Pinpoint the cell where the given text exists, returning its [x, y] midpoint coordinate. 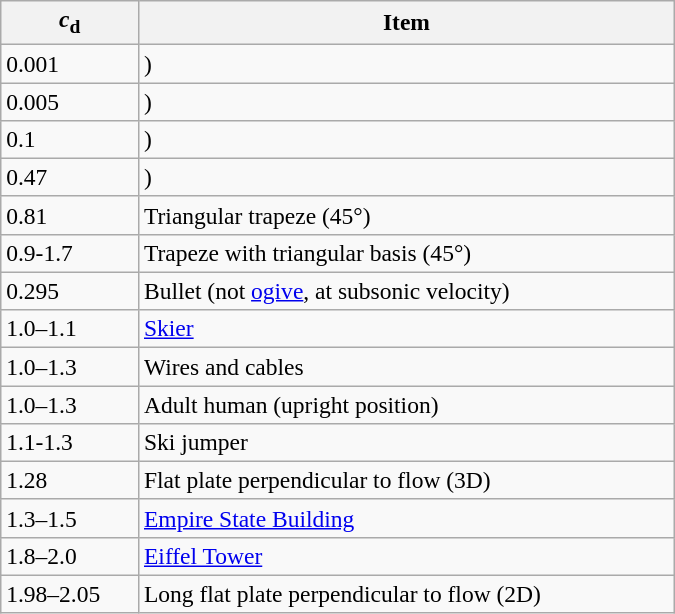
0.47 [70, 177]
Item [407, 22]
Trapeze with triangular basis (45°) [407, 253]
0.005 [70, 101]
Bullet (not ogive, at subsonic velocity) [407, 291]
0.001 [70, 63]
Empire State Building [407, 518]
1.3–1.5 [70, 518]
Skier [407, 329]
1.8–2.0 [70, 556]
0.1 [70, 139]
0.81 [70, 215]
cd [70, 22]
Triangular trapeze (45°) [407, 215]
Eiffel Tower [407, 556]
1.98–2.05 [70, 594]
1.1-1.3 [70, 442]
Long flat plate perpendicular to flow (2D) [407, 594]
1.0–1.1 [70, 329]
Flat plate perpendicular to flow (3D) [407, 480]
0.295 [70, 291]
Ski jumper [407, 442]
Adult human (upright position) [407, 404]
Wires and cables [407, 366]
1.28 [70, 480]
0.9-1.7 [70, 253]
